Output the (x, y) coordinate of the center of the cell containing the given text.  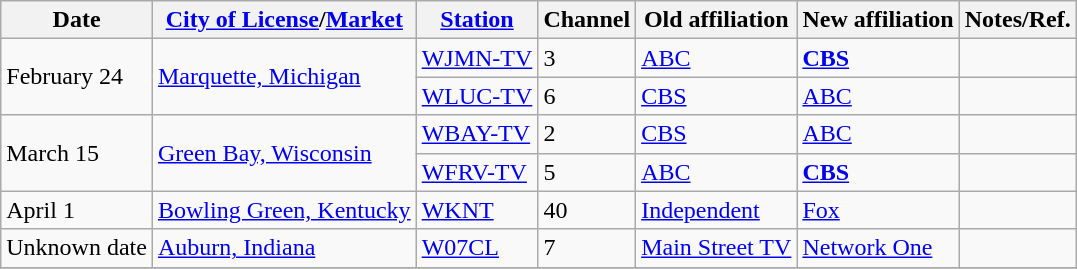
Marquette, Michigan (284, 77)
WBAY-TV (477, 134)
W07CL (477, 248)
Notes/Ref. (1018, 20)
WKNT (477, 210)
WFRV-TV (477, 172)
2 (587, 134)
Date (77, 20)
April 1 (77, 210)
Main Street TV (716, 248)
Old affiliation (716, 20)
WLUC-TV (477, 96)
Independent (716, 210)
Fox (878, 210)
WJMN-TV (477, 58)
3 (587, 58)
5 (587, 172)
February 24 (77, 77)
40 (587, 210)
March 15 (77, 153)
Network One (878, 248)
New affiliation (878, 20)
Unknown date (77, 248)
Auburn, Indiana (284, 248)
Channel (587, 20)
Station (477, 20)
Green Bay, Wisconsin (284, 153)
7 (587, 248)
6 (587, 96)
City of License/Market (284, 20)
Bowling Green, Kentucky (284, 210)
